Find where the given text appears and provide that cell's center as [X, Y] coordinate. 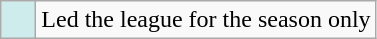
Led the league for the season only [206, 20]
